Search for the cell housing the specified text and yield its (x, y) center coordinate. 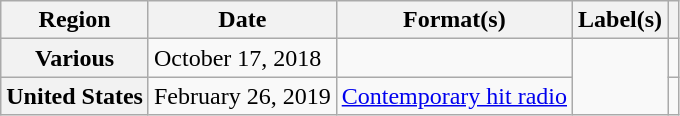
Various (75, 58)
Label(s) (620, 20)
Region (75, 20)
Contemporary hit radio (454, 96)
February 26, 2019 (242, 96)
October 17, 2018 (242, 58)
Format(s) (454, 20)
United States (75, 96)
Date (242, 20)
